Pinpoint the cell where the given text exists, returning its [X, Y] midpoint coordinate. 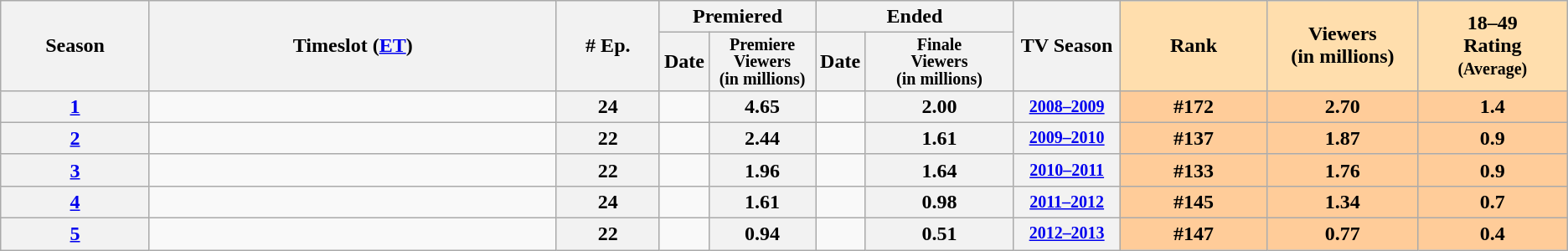
2009–2010 [1067, 138]
1.76 [1342, 170]
0.94 [762, 234]
# Ep. [608, 46]
18–49Rating(Average) [1493, 46]
1.96 [762, 170]
0.4 [1493, 234]
#133 [1194, 170]
1.4 [1493, 106]
TV Season [1067, 46]
0.51 [940, 234]
#147 [1194, 234]
2010–2011 [1067, 170]
2.00 [940, 106]
5 [75, 234]
Premiered [737, 17]
#172 [1194, 106]
#145 [1194, 202]
FinaleViewers(in millions) [940, 62]
0.7 [1493, 202]
2012–2013 [1067, 234]
2.44 [762, 138]
2008–2009 [1067, 106]
#137 [1194, 138]
3 [75, 170]
PremiereViewers(in millions) [762, 62]
1 [75, 106]
1.87 [1342, 138]
Viewers(in millions) [1342, 46]
4.65 [762, 106]
2011–2012 [1067, 202]
Rank [1194, 46]
4 [75, 202]
0.98 [940, 202]
1.34 [1342, 202]
Ended [915, 17]
1.64 [940, 170]
2.70 [1342, 106]
Timeslot (ET) [353, 46]
2 [75, 138]
Season [75, 46]
0.77 [1342, 234]
